Identify which cell holds the provided text, then report its [X, Y] central coordinate. 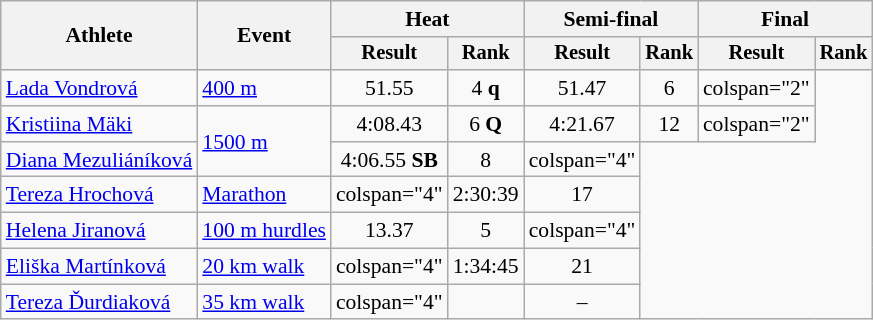
400 m [264, 88]
5 [486, 231]
51.55 [390, 88]
6 [669, 88]
21 [582, 267]
Marathon [264, 195]
100 m hurdles [264, 231]
6 Q [486, 124]
Eliška Martínková [100, 267]
20 km walk [264, 267]
Tereza Hrochová [100, 195]
2:30:39 [486, 195]
Lada Vondrová [100, 88]
4:21.67 [582, 124]
– [582, 302]
1500 m [264, 142]
13.37 [390, 231]
Helena Jiranová [100, 231]
Heat [428, 19]
Semi-final [611, 19]
Athlete [100, 36]
17 [582, 195]
51.47 [582, 88]
1:34:45 [486, 267]
Tereza Ďurdiaková [100, 302]
8 [486, 160]
35 km walk [264, 302]
Event [264, 36]
4 q [486, 88]
Kristiina Mäki [100, 124]
4:08.43 [390, 124]
Diana Mezuliáníková [100, 160]
Final [785, 19]
12 [669, 124]
4:06.55 SB [390, 160]
